Detect which cell encompasses the target text, then output its (x, y) center coordinate. 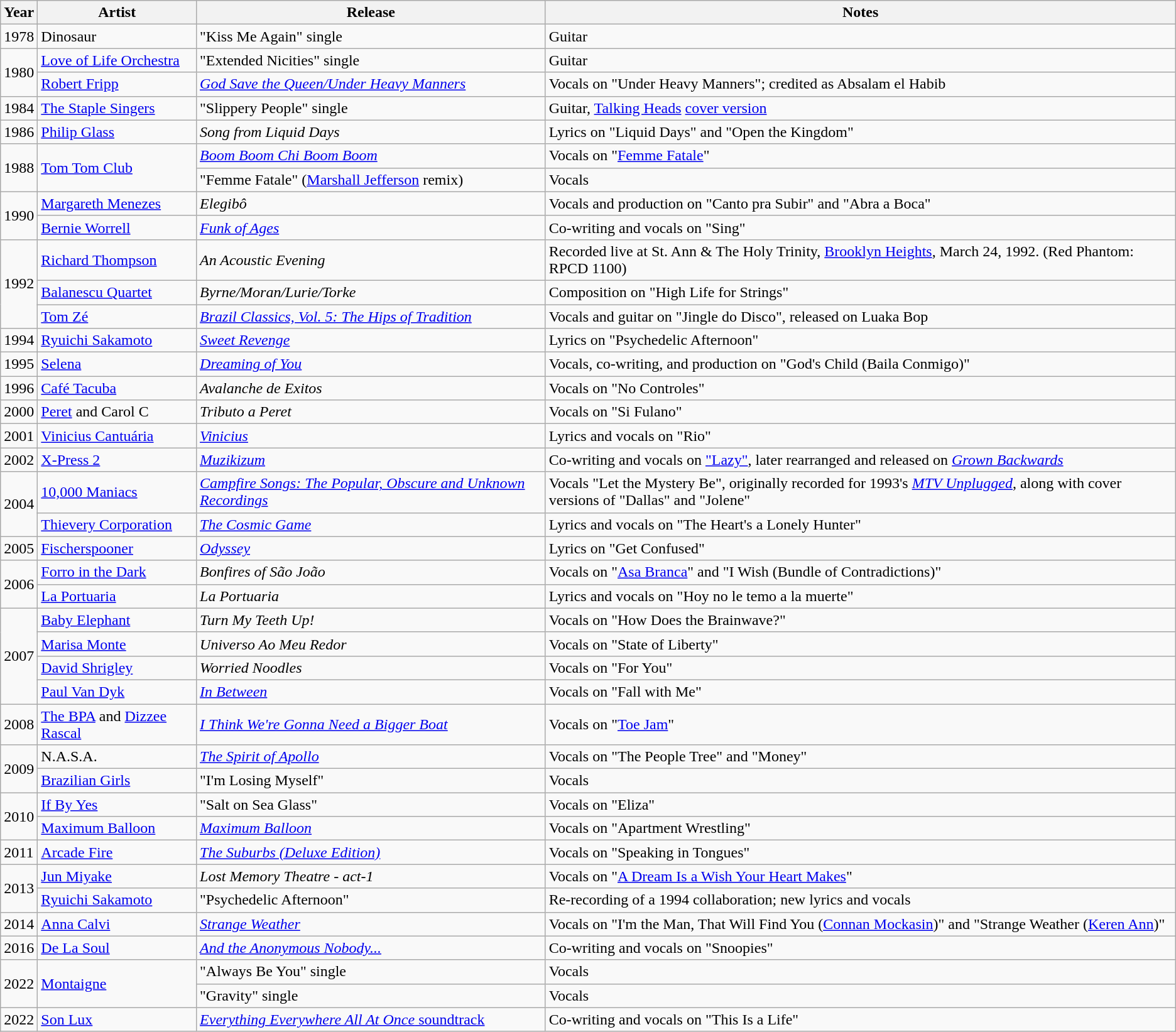
2010 (19, 817)
Vocals on "A Dream Is a Wish Your Heart Makes" (861, 876)
"Psychedelic Afternoon" (371, 900)
Fischerspooner (117, 548)
Co-writing and vocals on "This Is a Life" (861, 1019)
Campfire Songs: The Popular, Obscure and Unknown Recordings (371, 492)
2013 (19, 888)
Everything Everywhere All At Once soundtrack (371, 1019)
Composition on "High Life for Strings" (861, 292)
The BPA and Dizzee Rascal (117, 724)
And the Anonymous Nobody... (371, 948)
"Always Be You" single (371, 972)
2016 (19, 948)
Lyrics and vocals on "Rio" (861, 436)
Robert Fripp (117, 84)
"Salt on Sea Glass" (371, 805)
Vocals on "Under Heavy Manners"; credited as Absalam el Habib (861, 84)
Vinicius Cantuária (117, 436)
Vocals on "Asa Branca" and "I Wish (Bundle of Contradictions)" (861, 572)
Strange Weather (371, 924)
Vocals and production on "Canto pra Subir" and "Abra a Boca" (861, 204)
Montaigne (117, 984)
Café Tacuba (117, 388)
Lyrics on "Psychedelic Afternoon" (861, 340)
Paul Van Dyk (117, 692)
2014 (19, 924)
"I'm Losing Myself" (371, 781)
Jun Miyake (117, 876)
The Staple Singers (117, 108)
Balanescu Quartet (117, 292)
I Think We're Gonna Need a Bigger Boat (371, 724)
Song from Liquid Days (371, 132)
Vocals and guitar on "Jingle do Disco", released on Luaka Bop (861, 316)
1988 (19, 168)
1996 (19, 388)
Vocals, co-writing, and production on "God's Child (Baila Conmigo)" (861, 364)
1986 (19, 132)
"Slippery People" single (371, 108)
Guitar, Talking Heads cover version (861, 108)
"Kiss Me Again" single (371, 36)
The Suburbs (Deluxe Edition) (371, 852)
Vocals on "Si Fulano" (861, 412)
Avalanche de Exitos (371, 388)
Bernie Worrell (117, 227)
Year (19, 13)
An Acoustic Evening (371, 260)
The Spirit of Apollo (371, 757)
2011 (19, 852)
2009 (19, 769)
God Save the Queen/Under Heavy Manners (371, 84)
Vocals on "Fall with Me" (861, 692)
Artist (117, 13)
In Between (371, 692)
Tom Zé (117, 316)
1984 (19, 108)
1978 (19, 36)
Vocals on "Apartment Wrestling" (861, 828)
Lyrics and vocals on "The Heart's a Lonely Hunter" (861, 524)
Vocals on "I'm the Man, That Will Find You (Connan Mockasin)" and "Strange Weather (Keren Ann)" (861, 924)
"Femme Fatale" (Marshall Jefferson remix) (371, 180)
1990 (19, 215)
2002 (19, 460)
Lyrics on "Get Confused" (861, 548)
Tributo a Peret (371, 412)
Vocals on "How Does the Brainwave?" (861, 620)
If By Yes (117, 805)
Vinicius (371, 436)
"Extended Nicities" single (371, 60)
The Cosmic Game (371, 524)
Baby Elephant (117, 620)
Odyssey (371, 548)
Lyrics on "Liquid Days" and "Open the Kingdom" (861, 132)
Dreaming of You (371, 364)
Byrne/Moran/Lurie/Torke (371, 292)
Vocals on "The People Tree" and "Money" (861, 757)
Tom Tom Club (117, 168)
Richard Thompson (117, 260)
Vocals on "State of Liberty" (861, 644)
Bonfires of São João (371, 572)
Vocals on "Femme Fatale" (861, 156)
Philip Glass (117, 132)
Brazilian Girls (117, 781)
1992 (19, 284)
Vocals on "Eliza" (861, 805)
Sweet Revenge (371, 340)
De La Soul (117, 948)
2004 (19, 504)
2000 (19, 412)
Margareth Menezes (117, 204)
Brazil Classics, Vol. 5: The Hips of Tradition (371, 316)
Dinosaur (117, 36)
Vocals on "Toe Jam" (861, 724)
Love of Life Orchestra (117, 60)
Elegibô (371, 204)
Muzikizum (371, 460)
Vocals on "For You" (861, 668)
Turn My Teeth Up! (371, 620)
Vocals on "Speaking in Tongues" (861, 852)
10,000 Maniacs (117, 492)
2006 (19, 584)
Co-writing and vocals on "Sing" (861, 227)
2001 (19, 436)
Notes (861, 13)
David Shrigley (117, 668)
N.A.S.A. (117, 757)
Worried Noodles (371, 668)
2005 (19, 548)
Recorded live at St. Ann & The Holy Trinity, Brooklyn Heights, March 24, 1992. (Red Phantom: RPCD 1100) (861, 260)
Lyrics and vocals on "Hoy no le temo a la muerte" (861, 596)
Re-recording of a 1994 collaboration; new lyrics and vocals (861, 900)
Universo Ao Meu Redor (371, 644)
Boom Boom Chi Boom Boom (371, 156)
1980 (19, 72)
1995 (19, 364)
Lost Memory Theatre - act-1 (371, 876)
Co-writing and vocals on "Snoopies" (861, 948)
1994 (19, 340)
"Gravity" single (371, 996)
Anna Calvi (117, 924)
Marisa Monte (117, 644)
Vocals on "No Controles" (861, 388)
Thievery Corporation (117, 524)
2008 (19, 724)
Release (371, 13)
Peret and Carol C (117, 412)
Forro in the Dark (117, 572)
2007 (19, 656)
Funk of Ages (371, 227)
Vocals "Let the Mystery Be", originally recorded for 1993's MTV Unplugged, along with cover versions of "Dallas" and "Jolene" (861, 492)
Son Lux (117, 1019)
X-Press 2 (117, 460)
Co-writing and vocals on "Lazy", later rearranged and released on Grown Backwards (861, 460)
Arcade Fire (117, 852)
Selena (117, 364)
